From the cell containing the given text, extract its center point as (X, Y) coordinate. 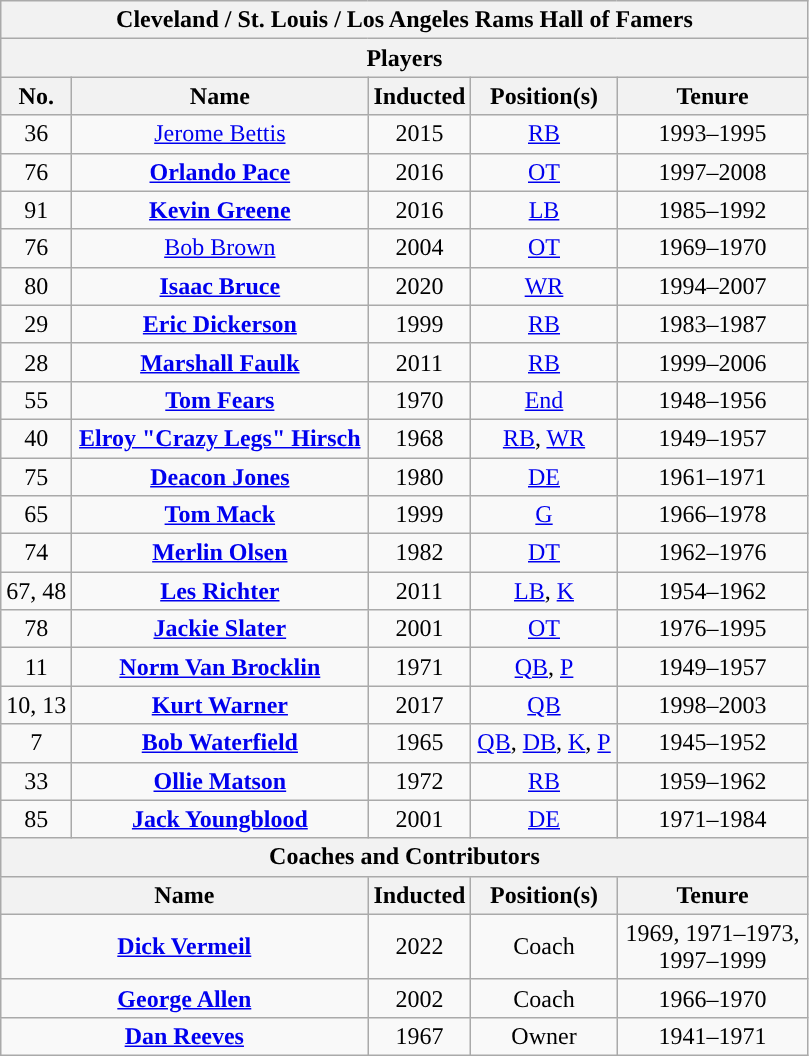
74 (36, 553)
29 (36, 324)
1969, 1971–1973, 1997–1999 (712, 946)
Orlando Pace (220, 172)
67, 48 (36, 591)
End (544, 400)
Dick Vermeil (184, 946)
1962–1976 (712, 553)
1961–1971 (712, 477)
G (544, 515)
Jackie Slater (220, 629)
1972 (420, 781)
1983–1987 (712, 324)
2004 (420, 248)
Players (404, 58)
2022 (420, 946)
Tom Fears (220, 400)
Cleveland / St. Louis / Los Angeles Rams Hall of Famers (404, 20)
1971 (420, 667)
Merlin Olsen (220, 553)
George Allen (184, 998)
Deacon Jones (220, 477)
1982 (420, 553)
LB (544, 210)
Marshall Faulk (220, 362)
1969–1970 (712, 248)
Les Richter (220, 591)
Coaches and Contributors (404, 857)
QB, P (544, 667)
40 (36, 438)
No. (36, 96)
1945–1952 (712, 743)
1998–2003 (712, 705)
1971–1984 (712, 819)
1959–1962 (712, 781)
1966–1970 (712, 998)
QB (544, 705)
Kevin Greene (220, 210)
Jack Youngblood (220, 819)
RB, WR (544, 438)
78 (36, 629)
1980 (420, 477)
Jerome Bettis (220, 134)
1997–2008 (712, 172)
1954–1962 (712, 591)
Bob Waterfield (220, 743)
Bob Brown (220, 248)
36 (36, 134)
2002 (420, 998)
1965 (420, 743)
1976–1995 (712, 629)
2020 (420, 286)
2015 (420, 134)
Elroy "Crazy Legs" Hirsch (220, 438)
10, 13 (36, 705)
75 (36, 477)
1999–2006 (712, 362)
1941–1971 (712, 1036)
1966–1978 (712, 515)
1948–1956 (712, 400)
Eric Dickerson (220, 324)
28 (36, 362)
Isaac Bruce (220, 286)
65 (36, 515)
DT (544, 553)
WR (544, 286)
11 (36, 667)
Ollie Matson (220, 781)
85 (36, 819)
55 (36, 400)
7 (36, 743)
1968 (420, 438)
Norm Van Brocklin (220, 667)
LB, K (544, 591)
Kurt Warner (220, 705)
Owner (544, 1036)
QB, DB, K, P (544, 743)
80 (36, 286)
1994–2007 (712, 286)
1970 (420, 400)
33 (36, 781)
91 (36, 210)
1967 (420, 1036)
1985–1992 (712, 210)
Dan Reeves (184, 1036)
Tom Mack (220, 515)
2017 (420, 705)
1993–1995 (712, 134)
